Find where the given text appears and provide that cell's center as [X, Y] coordinate. 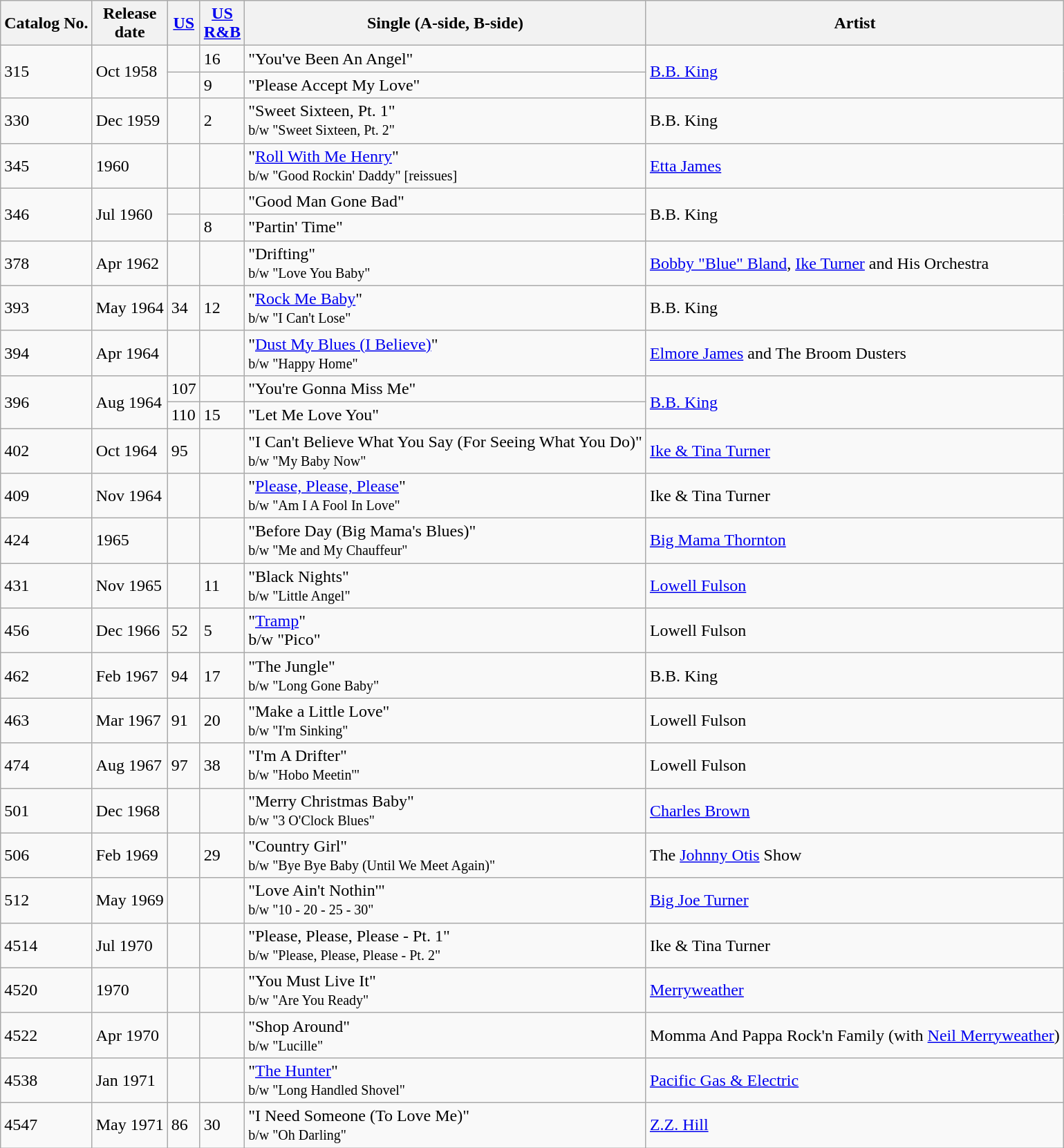
Oct 1958 [130, 72]
Pacific Gas & Electric [855, 1080]
Dec 1968 [130, 810]
16 [222, 59]
Bobby "Blue" Bland, Ike Turner and His Orchestra [855, 263]
2 [222, 120]
"Rock Me Baby"b/w "I Can't Lose" [445, 308]
"Please, Please, Please - Pt. 1"b/w "Please, Please, Please - Pt. 2" [445, 945]
Oct 1964 [130, 451]
Dec 1959 [130, 120]
May 1971 [130, 1125]
Jul 1960 [130, 214]
"Black Nights"b/w "Little Angel" [445, 586]
463 [46, 720]
US [184, 23]
"Sweet Sixteen, Pt. 1"b/w "Sweet Sixteen, Pt. 2" [445, 120]
Momma And Pappa Rock'n Family (with Neil Merryweather) [855, 1035]
346 [46, 214]
Z.Z. Hill [855, 1125]
Apr 1964 [130, 352]
506 [46, 856]
"Make a Little Love"b/w "I'm Sinking" [445, 720]
1960 [130, 166]
Jan 1971 [130, 1080]
"Drifting"b/w "Love You Baby" [445, 263]
Aug 1964 [130, 402]
474 [46, 766]
Aug 1967 [130, 766]
330 [46, 120]
Nov 1965 [130, 586]
97 [184, 766]
393 [46, 308]
501 [46, 810]
34 [184, 308]
4547 [46, 1125]
Single (A-side, B-side) [445, 23]
Apr 1962 [130, 263]
394 [46, 352]
431 [46, 586]
315 [46, 72]
456 [46, 630]
12 [222, 308]
May 1964 [130, 308]
52 [184, 630]
Dec 1966 [130, 630]
"The Hunter"b/w "Long Handled Shovel" [445, 1080]
Merryweather [855, 990]
345 [46, 166]
378 [46, 263]
Jul 1970 [130, 945]
4522 [46, 1035]
11 [222, 586]
1970 [130, 990]
"Country Girl"b/w "Bye Bye Baby (Until We Meet Again)" [445, 856]
Releasedate [130, 23]
"Roll With Me Henry"b/w "Good Rockin' Daddy" [reissues] [445, 166]
"Merry Christmas Baby"b/w "3 O'Clock Blues" [445, 810]
4514 [46, 945]
Feb 1967 [130, 676]
107 [184, 388]
38 [222, 766]
"Please, Please, Please"b/w "Am I A Fool In Love" [445, 496]
"Before Day (Big Mama's Blues)"b/w "Me and My Chauffeur" [445, 540]
Etta James [855, 166]
91 [184, 720]
"Tramp"b/w "Pico" [445, 630]
May 1969 [130, 900]
9 [222, 85]
5 [222, 630]
Catalog No. [46, 23]
110 [184, 415]
"Shop Around"b/w "Lucille" [445, 1035]
424 [46, 540]
"Let Me Love You" [445, 415]
462 [46, 676]
Charles Brown [855, 810]
"Please Accept My Love" [445, 85]
8 [222, 227]
Mar 1967 [130, 720]
"Partin' Time" [445, 227]
"Good Man Gone Bad" [445, 201]
17 [222, 676]
4538 [46, 1080]
95 [184, 451]
"The Jungle"b/w "Long Gone Baby" [445, 676]
"Dust My Blues (I Believe)"b/w "Happy Home" [445, 352]
"Love Ain't Nothin'"b/w "10 - 20 - 25 - 30" [445, 900]
Big Mama Thornton [855, 540]
Artist [855, 23]
Big Joe Turner [855, 900]
"You've Been An Angel" [445, 59]
94 [184, 676]
"I'm A Drifter"b/w "Hobo Meetin'" [445, 766]
USR&B [222, 23]
"I Need Someone (To Love Me)"b/w "Oh Darling" [445, 1125]
"You Must Live It"b/w "Are You Ready" [445, 990]
"You're Gonna Miss Me" [445, 388]
409 [46, 496]
"I Can't Believe What You Say (For Seeing What You Do)"b/w "My Baby Now" [445, 451]
Apr 1970 [130, 1035]
86 [184, 1125]
402 [46, 451]
20 [222, 720]
Elmore James and The Broom Dusters [855, 352]
4520 [46, 990]
Feb 1969 [130, 856]
1965 [130, 540]
396 [46, 402]
15 [222, 415]
Nov 1964 [130, 496]
30 [222, 1125]
29 [222, 856]
512 [46, 900]
The Johnny Otis Show [855, 856]
